Provide the [x, y] coordinate of the cell's center where the given text is located.  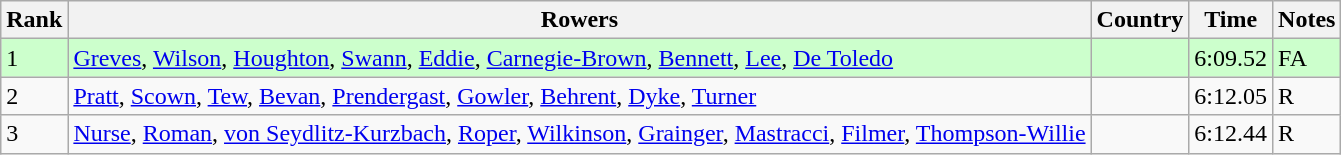
2 [34, 96]
6:12.05 [1231, 96]
Nurse, Roman, von Seydlitz-Kurzbach, Roper, Wilkinson, Grainger, Mastracci, Filmer, Thompson-Willie [580, 134]
Rank [34, 20]
6:09.52 [1231, 58]
6:12.44 [1231, 134]
Notes [1307, 20]
Time [1231, 20]
Pratt, Scown, Tew, Bevan, Prendergast, Gowler, Behrent, Dyke, Turner [580, 96]
1 [34, 58]
3 [34, 134]
Country [1140, 20]
Rowers [580, 20]
FA [1307, 58]
Greves, Wilson, Houghton, Swann, Eddie, Carnegie-Brown, Bennett, Lee, De Toledo [580, 58]
